For the text-containing cell, return its midpoint in (X, Y) coordinate format. 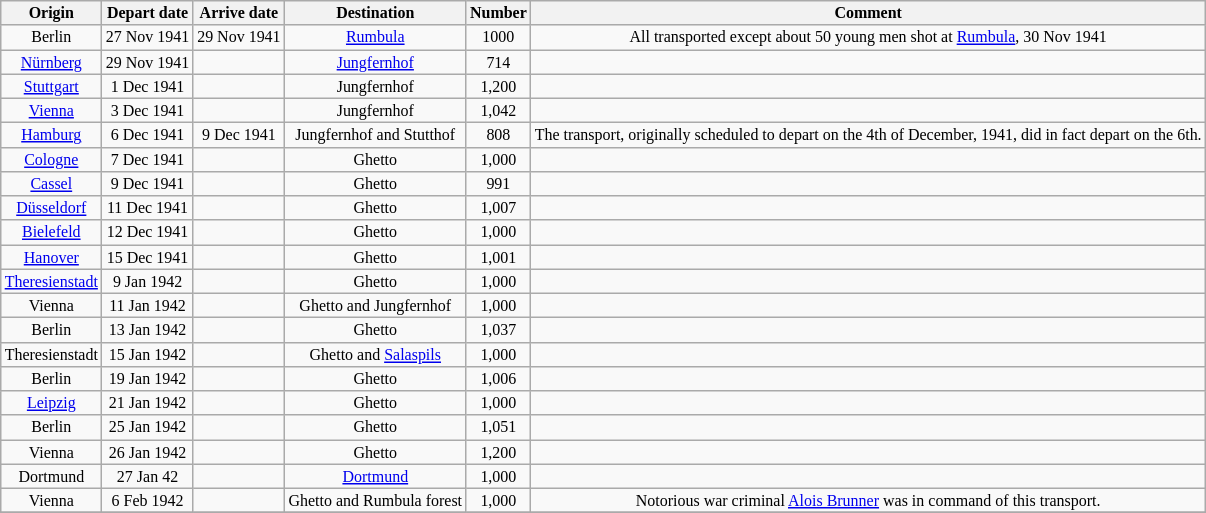
21 Jan 1942 (148, 403)
1 Dec 1941 (148, 86)
11 Dec 1941 (148, 208)
25 Jan 1942 (148, 427)
All transported except about 50 young men shot at Rumbula, 30 Nov 1941 (868, 37)
Number (498, 13)
27 Jan 42 (148, 476)
714 (498, 62)
Leipzig (52, 403)
991 (498, 183)
Origin (52, 13)
Hanover (52, 256)
Cassel (52, 183)
Destination (376, 13)
Arrive date (238, 13)
6 Feb 1942 (148, 500)
1000 (498, 37)
19 Jan 1942 (148, 378)
Ghetto and Rumbula forest (376, 500)
Düsseldorf (52, 208)
13 Jan 1942 (148, 330)
Ghetto and Salaspils (376, 354)
6 Dec 1941 (148, 135)
Cologne (52, 159)
3 Dec 1941 (148, 110)
Notorious war criminal Alois Brunner was in command of this transport. (868, 500)
1,042 (498, 110)
The transport, originally scheduled to depart on the 4th of December, 1941, did in fact depart on the 6th. (868, 135)
Bielefeld (52, 232)
Nürnberg (52, 62)
1,001 (498, 256)
808 (498, 135)
1,037 (498, 330)
12 Dec 1941 (148, 232)
1,007 (498, 208)
27 Nov 1941 (148, 37)
15 Dec 1941 (148, 256)
9 Jan 1942 (148, 281)
Comment (868, 13)
7 Dec 1941 (148, 159)
Stuttgart (52, 86)
1,051 (498, 427)
Depart date (148, 13)
Hamburg (52, 135)
Rumbula (376, 37)
Jungfernhof and Stutthof (376, 135)
1,006 (498, 378)
26 Jan 1942 (148, 452)
15 Jan 1942 (148, 354)
Ghetto and Jungfernhof (376, 305)
11 Jan 1942 (148, 305)
